Provide the [X, Y] coordinate of the cell's center where the given text is located.  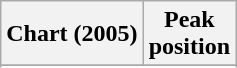
Chart (2005) [72, 34]
Peakposition [189, 34]
